Scan for the cell matching the given text and deliver its [X, Y] coordinate at center. 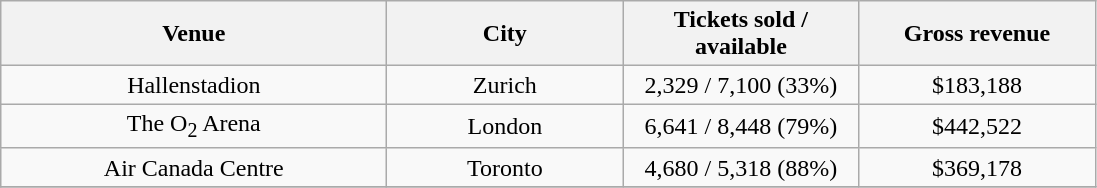
Air Canada Centre [194, 167]
The O2 Arena [194, 126]
$442,522 [977, 126]
City [505, 34]
$369,178 [977, 167]
Venue [194, 34]
Zurich [505, 85]
6,641 / 8,448 (79%) [741, 126]
4,680 / 5,318 (88%) [741, 167]
London [505, 126]
2,329 / 7,100 (33%) [741, 85]
Hallenstadion [194, 85]
Tickets sold / available [741, 34]
Gross revenue [977, 34]
Toronto [505, 167]
$183,188 [977, 85]
